Output the (X, Y) coordinate of the center of the cell containing the given text.  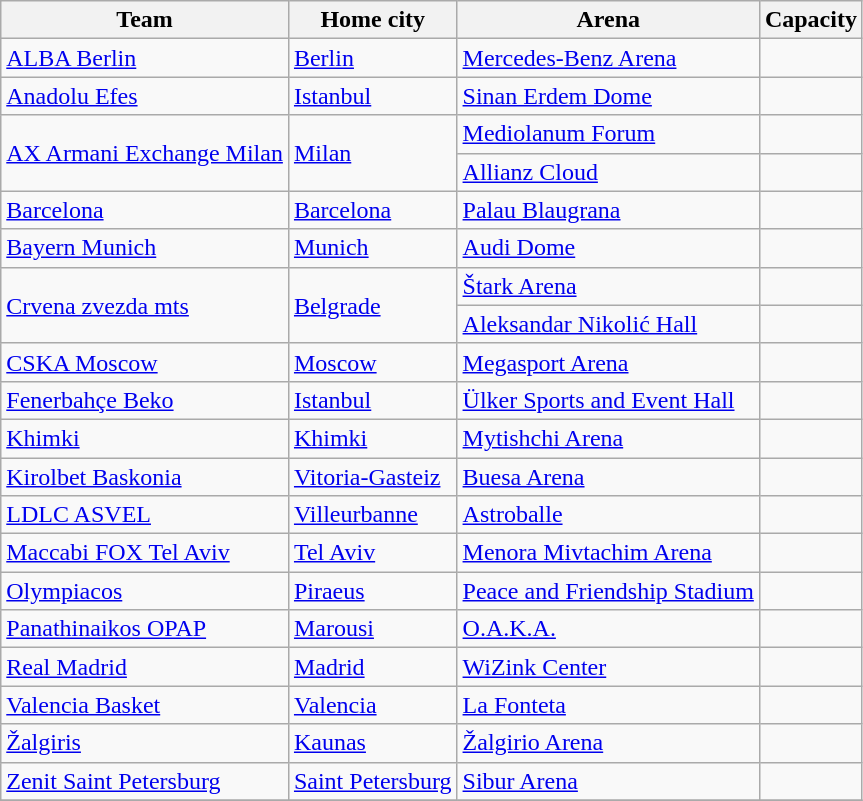
Zenit Saint Petersburg (145, 781)
Audi Dome (608, 248)
Piraeus (372, 591)
Buesa Arena (608, 477)
Moscow (372, 362)
Valencia (372, 705)
Panathinaikos OPAP (145, 629)
Olympiacos (145, 591)
Astroballe (608, 515)
Mediolanum Forum (608, 134)
Maccabi FOX Tel Aviv (145, 553)
AX Armani Exchange Milan (145, 153)
WiZink Center (608, 667)
Arena (608, 20)
Belgrade (372, 305)
Milan (372, 153)
Tel Aviv (372, 553)
Ülker Sports and Event Hall (608, 400)
Real Madrid (145, 667)
Kaunas (372, 743)
Žalgirio Arena (608, 743)
Vitoria-Gasteiz (372, 477)
Sinan Erdem Dome (608, 96)
Anadolu Efes (145, 96)
Sibur Arena (608, 781)
Peace and Friendship Stadium (608, 591)
Villeurbanne (372, 515)
Štark Arena (608, 286)
Kirolbet Baskonia (145, 477)
Marousi (372, 629)
Berlin (372, 58)
Mytishchi Arena (608, 438)
La Fonteta (608, 705)
ALBA Berlin (145, 58)
Capacity (810, 20)
Valencia Basket (145, 705)
Mercedes-Benz Arena (608, 58)
Munich (372, 248)
LDLC ASVEL (145, 515)
Team (145, 20)
Menora Mivtachim Arena (608, 553)
CSKA Moscow (145, 362)
Fenerbahçe Beko (145, 400)
Megasport Arena (608, 362)
Bayern Munich (145, 248)
Palau Blaugrana (608, 210)
O.A.K.A. (608, 629)
Allianz Cloud (608, 172)
Madrid (372, 667)
Saint Petersburg (372, 781)
Home city (372, 20)
Žalgiris (145, 743)
Crvena zvezda mts (145, 305)
Aleksandar Nikolić Hall (608, 324)
